Find where the given text appears and provide that cell's center as (x, y) coordinate. 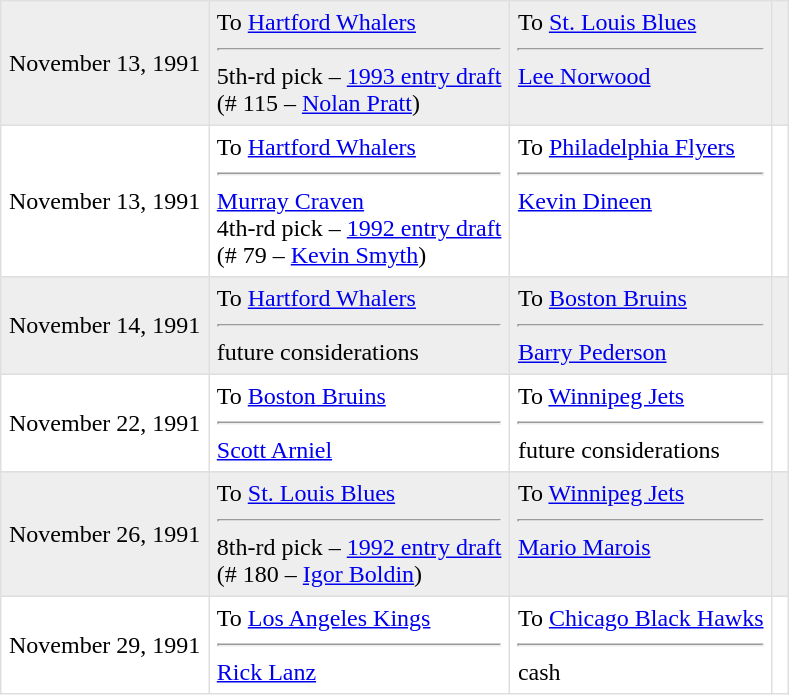
To Hartford Whalersfuture considerations (360, 326)
November 26, 1991 (105, 534)
November 29, 1991 (105, 645)
To Philadelphia FlyersKevin Dineen (641, 201)
To Winnipeg JetsMario Marois (641, 534)
To Winnipeg Jetsfuture considerations (641, 423)
To St. Louis BluesLee Norwood (641, 63)
To St. Louis Blues8th-rd pick – 1992 entry draft(# 180 – Igor Boldin) (360, 534)
To Boston BruinsBarry Pederson (641, 326)
To Chicago Black Hawkscash (641, 645)
November 14, 1991 (105, 326)
To Boston BruinsScott Arniel (360, 423)
To Hartford Whalers5th-rd pick – 1993 entry draft(# 115 – Nolan Pratt) (360, 63)
To Los Angeles KingsRick Lanz (360, 645)
To Hartford WhalersMurray Craven4th-rd pick – 1992 entry draft(# 79 – Kevin Smyth) (360, 201)
November 22, 1991 (105, 423)
